Output the [x, y] coordinate of the center of the cell containing the given text.  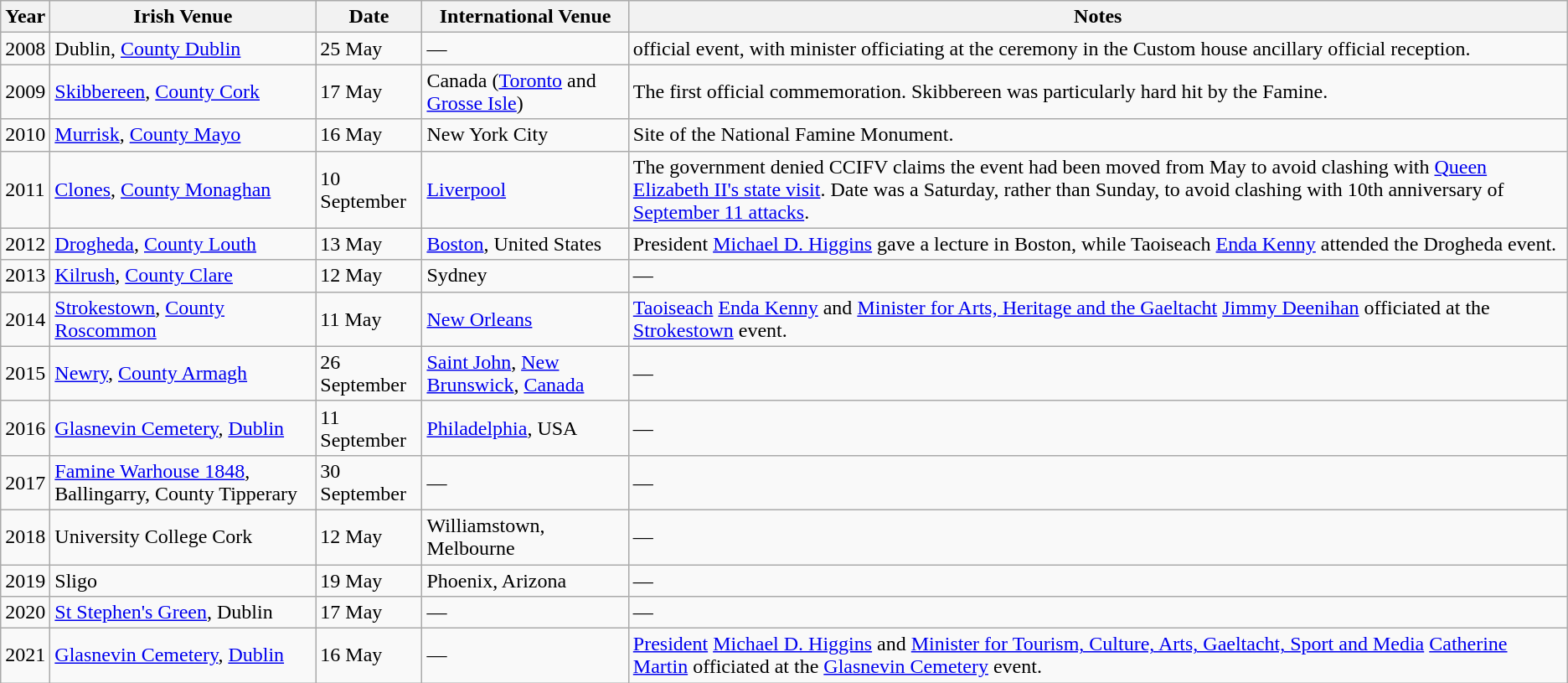
Newry, County Armagh [183, 374]
International Venue [525, 17]
Williamstown, Melbourne [525, 536]
Phoenix, Arizona [525, 581]
official event, with minister officiating at the ceremony in the Custom house ancillary official reception. [1097, 49]
Sligo [183, 581]
25 May [369, 49]
Saint John, New Brunswick, Canada [525, 374]
2016 [25, 427]
Canada (Toronto and Grosse Isle) [525, 92]
2012 [25, 244]
2018 [25, 536]
Year [25, 17]
Irish Venue [183, 17]
2009 [25, 92]
Murrisk, County Mayo [183, 135]
19 May [369, 581]
Sydney [525, 276]
10 September [369, 189]
Liverpool [525, 189]
2017 [25, 483]
Strokestown, County Roscommon [183, 318]
2020 [25, 613]
Famine Warhouse 1848, Ballingarry, County Tipperary [183, 483]
11 September [369, 427]
2010 [25, 135]
2015 [25, 374]
2008 [25, 49]
Kilrush, County Clare [183, 276]
2011 [25, 189]
2013 [25, 276]
Notes [1097, 17]
President Michael D. Higgins gave a lecture in Boston, while Taoiseach Enda Kenny attended the Drogheda event. [1097, 244]
Site of the National Famine Monument. [1097, 135]
2014 [25, 318]
Drogheda, County Louth [183, 244]
13 May [369, 244]
The first official commemoration. Skibbereen was particularly hard hit by the Famine. [1097, 92]
Skibbereen, County Cork [183, 92]
2021 [25, 655]
Boston, United States [525, 244]
2019 [25, 581]
30 September [369, 483]
New York City [525, 135]
University College Cork [183, 536]
Philadelphia, USA [525, 427]
11 May [369, 318]
Taoiseach Enda Kenny and Minister for Arts, Heritage and the Gaeltacht Jimmy Deenihan officiated at the Strokestown event. [1097, 318]
Dublin, County Dublin [183, 49]
Clones, County Monaghan [183, 189]
New Orleans [525, 318]
26 September [369, 374]
St Stephen's Green, Dublin [183, 613]
Date [369, 17]
